Search for the cell housing the specified text and yield its (X, Y) center coordinate. 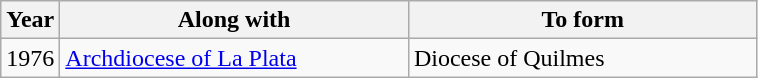
To form (582, 20)
Year (30, 20)
1976 (30, 58)
Diocese of Quilmes (582, 58)
Along with (234, 20)
Archdiocese of La Plata (234, 58)
